Find where the given text appears and provide that cell's center as [X, Y] coordinate. 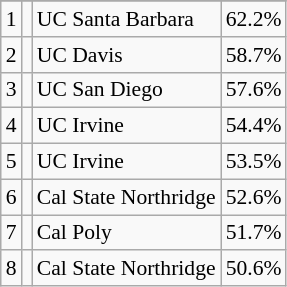
5 [12, 162]
4 [12, 126]
51.7% [254, 233]
6 [12, 197]
52.6% [254, 197]
3 [12, 90]
53.5% [254, 162]
50.6% [254, 269]
62.2% [254, 19]
1 [12, 19]
58.7% [254, 55]
UC San Diego [126, 90]
Cal Poly [126, 233]
UC Davis [126, 55]
2 [12, 55]
UC Santa Barbara [126, 19]
54.4% [254, 126]
7 [12, 233]
8 [12, 269]
57.6% [254, 90]
